Provide the (X, Y) coordinate of the cell's center where the given text is located.  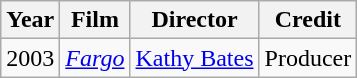
Year (30, 20)
Credit (308, 20)
Kathy Bates (194, 58)
Fargo (95, 58)
Director (194, 20)
Film (95, 20)
2003 (30, 58)
Producer (308, 58)
